Determine the (X, Y) coordinate at the center of the cell enclosing the given text.  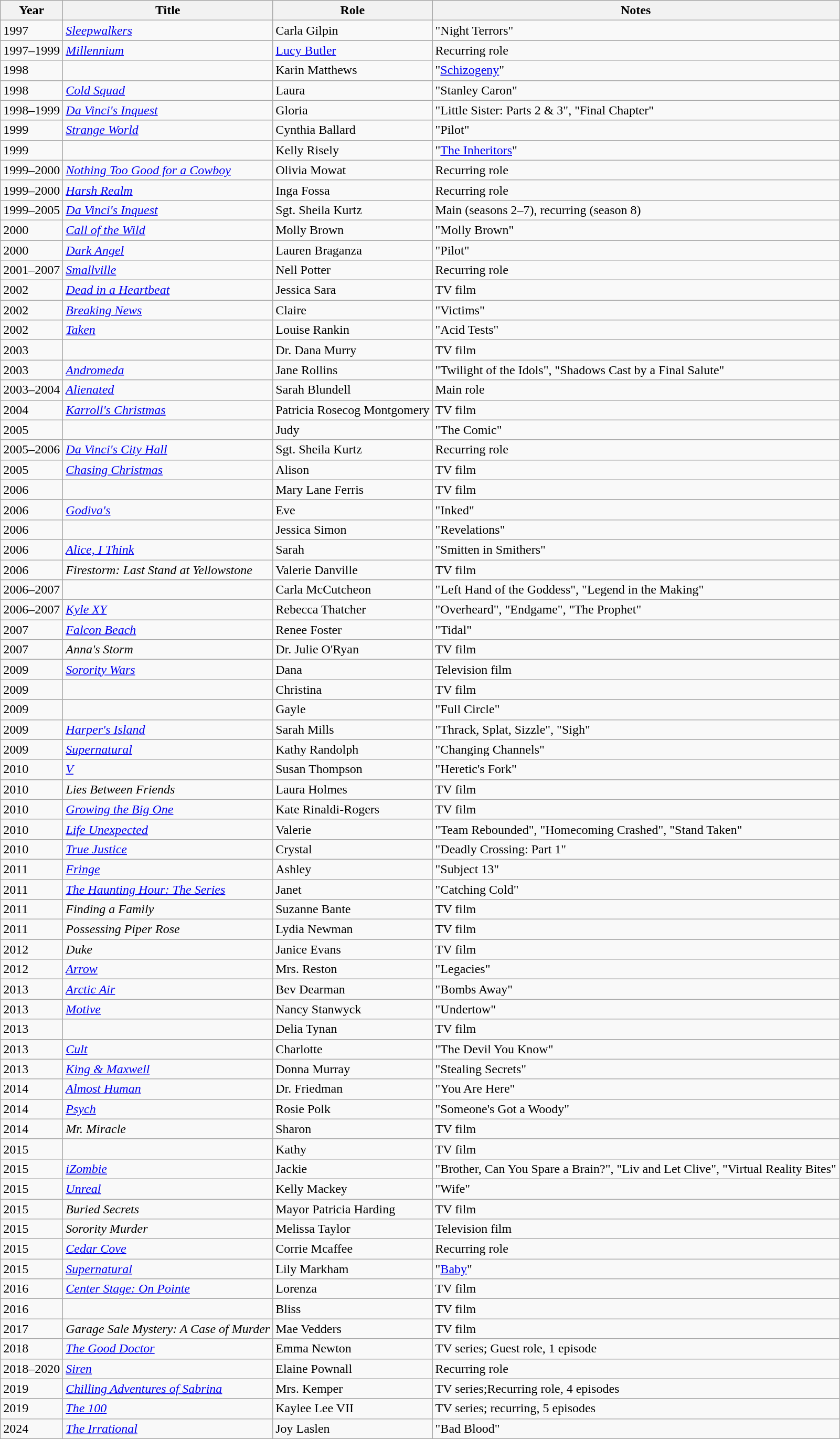
Bliss (353, 1309)
2018–2020 (31, 1369)
Duke (168, 949)
1999–2005 (31, 210)
The Haunting Hour: The Series (168, 890)
Title (168, 10)
Role (353, 10)
Sleepwalkers (168, 30)
Gloria (353, 110)
Year (31, 10)
Harsh Realm (168, 190)
Inga Fossa (353, 190)
Melissa Taylor (353, 1229)
"Heretic's Fork" (636, 769)
Lies Between Friends (168, 789)
Dead in a Heartbeat (168, 290)
King & Maxwell (168, 1069)
Kathy Randolph (353, 749)
Lily Markham (353, 1269)
Christina (353, 690)
Claire (353, 310)
TV series; recurring, 5 episodes (636, 1409)
Molly Brown (353, 230)
Arctic Air (168, 989)
2001–2007 (31, 270)
Dr. Dana Murry (353, 350)
Sarah Blundell (353, 390)
Main role (636, 390)
Crystal (353, 849)
"Baby" (636, 1269)
Patricia Rosecog Montgomery (353, 410)
Cold Squad (168, 90)
Chilling Adventures of Sabrina (168, 1389)
Strange World (168, 130)
Finding a Family (168, 909)
Cedar Cove (168, 1249)
2005–2006 (31, 450)
Chasing Christmas (168, 470)
2004 (31, 410)
Kate Rinaldi-Rogers (353, 809)
Susan Thompson (353, 769)
Jessica Simon (353, 530)
Garage Sale Mystery: A Case of Murder (168, 1329)
Cynthia Ballard (353, 130)
Sarah (353, 549)
Da Vinci's City Hall (168, 450)
"Revelations" (636, 530)
Psych (168, 1109)
Janet (353, 890)
Buried Secrets (168, 1209)
"Deadly Crossing: Part 1" (636, 849)
Renee Foster (353, 630)
Falcon Beach (168, 630)
iZombie (168, 1169)
"Bombs Away" (636, 989)
Andromeda (168, 370)
"Wife" (636, 1189)
Smallville (168, 270)
Godiva's (168, 510)
Arrow (168, 969)
Motive (168, 1009)
Dark Angel (168, 250)
Notes (636, 10)
"Full Circle" (636, 710)
Bev Dearman (353, 989)
"Stanley Caron" (636, 90)
"Changing Channels" (636, 749)
1998–1999 (31, 110)
Mrs. Kemper (353, 1389)
"Schizogeny" (636, 70)
Mae Vedders (353, 1329)
Main (seasons 2–7), recurring (season 8) (636, 210)
Siren (168, 1369)
Lorenza (353, 1289)
Mrs. Reston (353, 969)
Cult (168, 1049)
"The Comic" (636, 430)
"Acid Tests" (636, 330)
Olivia Mowat (353, 170)
"Twilight of the Idols", "Shadows Cast by a Final Salute" (636, 370)
Harper's Island (168, 729)
V (168, 769)
Delia Tynan (353, 1029)
Dr. Julie O'Ryan (353, 650)
Eve (353, 510)
Sharon (353, 1129)
Emma Newton (353, 1349)
Corrie Mcaffee (353, 1249)
Kyle XY (168, 610)
Nell Potter (353, 270)
Alison (353, 470)
"Someone's Got a Woody" (636, 1109)
Charlotte (353, 1049)
"The Inheritors" (636, 150)
"Smitten in Smithers" (636, 549)
"Little Sister: Parts 2 & 3", "Final Chapter" (636, 110)
"Left Hand of the Goddess", "Legend in the Making" (636, 590)
Karroll's Christmas (168, 410)
"Legacies" (636, 969)
Almost Human (168, 1089)
"Catching Cold" (636, 890)
"Stealing Secrets" (636, 1069)
Taken (168, 330)
"Molly Brown" (636, 230)
Center Stage: On Pointe (168, 1289)
"Tidal" (636, 630)
Kelly Mackey (353, 1189)
Kaylee Lee VII (353, 1409)
Jessica Sara (353, 290)
Louise Rankin (353, 330)
Judy (353, 430)
"Night Terrors" (636, 30)
TV series; Guest role, 1 episode (636, 1349)
1997–1999 (31, 50)
"Bad Blood" (636, 1429)
Ashley (353, 869)
"Team Rebounded", "Homecoming Crashed", "Stand Taken" (636, 829)
Call of the Wild (168, 230)
Nothing Too Good for a Cowboy (168, 170)
Sorority Wars (168, 670)
Sorority Murder (168, 1229)
Sarah Mills (353, 729)
"You Are Here" (636, 1089)
Alice, I Think (168, 549)
Nancy Stanwyck (353, 1009)
The Good Doctor (168, 1349)
Dr. Friedman (353, 1089)
Suzanne Bante (353, 909)
Firestorm: Last Stand at Yellowstone (168, 569)
The 100 (168, 1409)
Millennium (168, 50)
"Thrack, Splat, Sizzle", "Sigh" (636, 729)
Carla Gilpin (353, 30)
Anna's Storm (168, 650)
Mr. Miracle (168, 1129)
1997 (31, 30)
Mary Lane Ferris (353, 490)
"Undertow" (636, 1009)
Elaine Pownall (353, 1369)
Gayle (353, 710)
Breaking News (168, 310)
Valerie Danville (353, 569)
"Subject 13" (636, 869)
True Justice (168, 849)
Fringe (168, 869)
Donna Murray (353, 1069)
"Overheard", "Endgame", "The Prophet" (636, 610)
Laura (353, 90)
"Inked" (636, 510)
Dana (353, 670)
2018 (31, 1349)
Lauren Braganza (353, 250)
Rosie Polk (353, 1109)
Valerie (353, 829)
Jane Rollins (353, 370)
Unreal (168, 1189)
Kathy (353, 1149)
Rebecca Thatcher (353, 610)
Lucy Butler (353, 50)
2017 (31, 1329)
TV series;Recurring role, 4 episodes (636, 1389)
Janice Evans (353, 949)
Possessing Piper Rose (168, 929)
Lydia Newman (353, 929)
Mayor Patricia Harding (353, 1209)
"The Devil You Know" (636, 1049)
Alienated (168, 390)
"Victims" (636, 310)
Life Unexpected (168, 829)
Growing the Big One (168, 809)
Karin Matthews (353, 70)
Kelly Risely (353, 150)
Jackie (353, 1169)
The Irrational (168, 1429)
Joy Laslen (353, 1429)
2003–2004 (31, 390)
2024 (31, 1429)
Carla McCutcheon (353, 590)
Laura Holmes (353, 789)
"Brother, Can You Spare a Brain?", "Liv and Let Clive", "Virtual Reality Bites" (636, 1169)
